Return the [x, y] coordinate for the center point of the cell that contains the specified text.  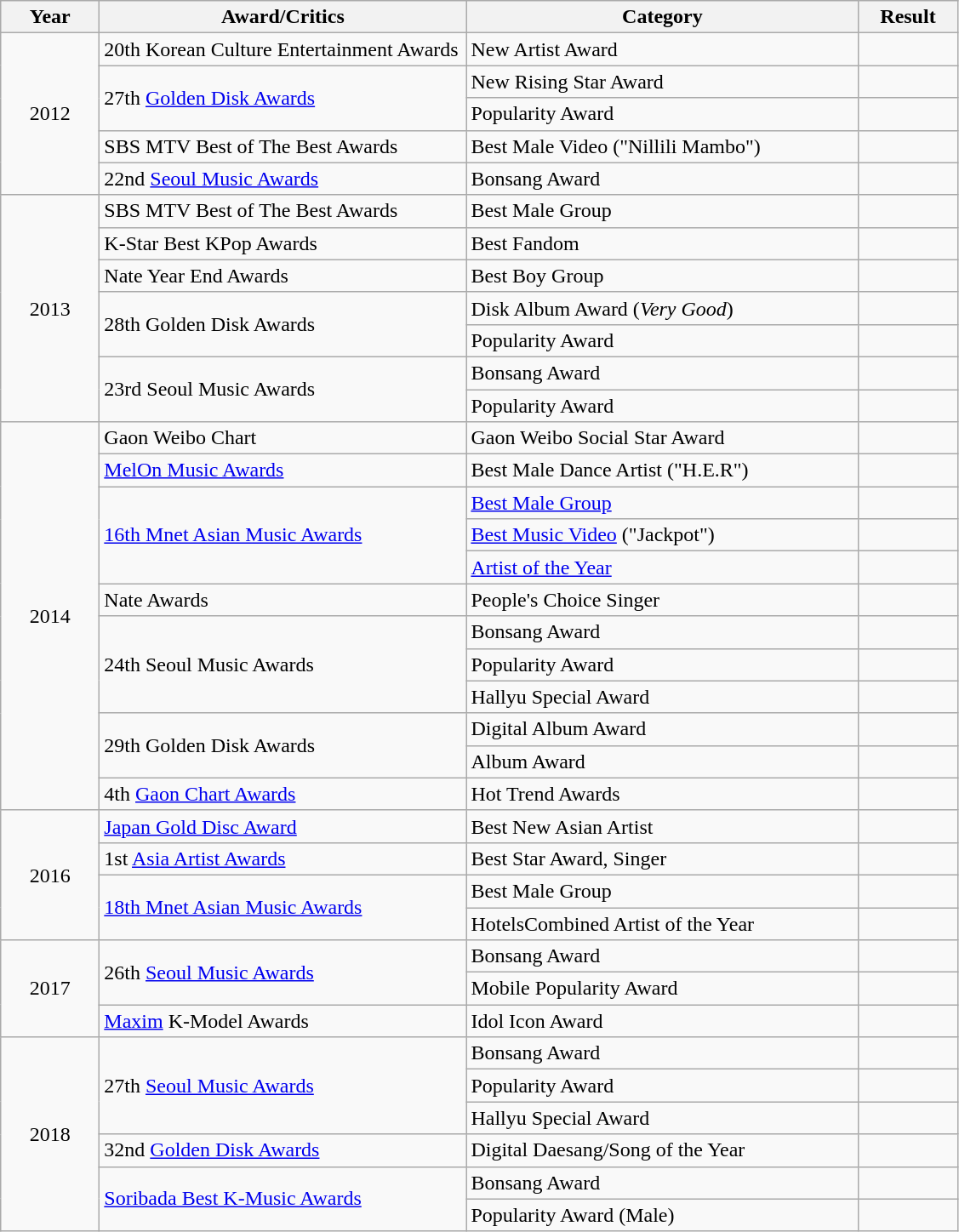
Gaon Weibo Chart [283, 438]
Idol Icon Award [662, 1021]
Mobile Popularity Award [662, 989]
K-Star Best KPop Awards [283, 243]
Result [908, 17]
4th Gaon Chart Awards [283, 794]
Year [50, 17]
Nate Awards [283, 600]
28th Golden Disk Awards [283, 324]
2018 [50, 1134]
People's Choice Singer [662, 600]
New Rising Star Award [662, 82]
2016 [50, 875]
Best Fandom [662, 243]
Best Music Video ("Jackpot") [662, 535]
16th Mnet Asian Music Awards [283, 535]
Award/Critics [283, 17]
29th Golden Disk Awards [283, 745]
20th Korean Culture Entertainment Awards [283, 49]
27th Seoul Music Awards [283, 1086]
27th Golden Disk Awards [283, 98]
23rd Seoul Music Awards [283, 389]
18th Mnet Asian Music Awards [283, 907]
Best Boy Group [662, 276]
Best Star Award, Singer [662, 858]
Nate Year End Awards [283, 276]
Artist of the Year [662, 568]
Digital Album Award [662, 729]
Best New Asian Artist [662, 826]
Soribada Best K-Music Awards [283, 1199]
1st Asia Artist Awards [283, 858]
Album Award [662, 761]
Best Male Dance Artist ("H.E.R") [662, 471]
26th Seoul Music Awards [283, 972]
32nd Golden Disk Awards [283, 1150]
Japan Gold Disc Award [283, 826]
2014 [50, 616]
Maxim K-Model Awards [283, 1021]
2017 [50, 989]
Disk Album Award (Very Good) [662, 308]
24th Seoul Music Awards [283, 664]
2012 [50, 114]
2013 [50, 308]
MelOn Music Awards [283, 471]
HotelsCombined Artist of the Year [662, 923]
Gaon Weibo Social Star Award [662, 438]
Popularity Award (Male) [662, 1215]
Digital Daesang/Song of the Year [662, 1150]
Hot Trend Awards [662, 794]
Best Male Video ("Nillili Mambo") [662, 146]
Category [662, 17]
22nd Seoul Music Awards [283, 179]
New Artist Award [662, 49]
